Return [x, y] of the center of cell containing provided text 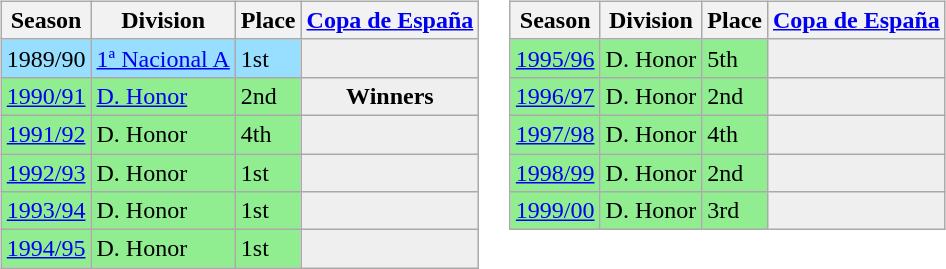
3rd [735, 211]
1992/93 [46, 173]
1997/98 [555, 134]
1ª Nacional A [163, 58]
1991/92 [46, 134]
Winners [390, 96]
1999/00 [555, 211]
1989/90 [46, 58]
5th [735, 58]
1993/94 [46, 211]
1990/91 [46, 96]
1994/95 [46, 249]
1995/96 [555, 58]
1998/99 [555, 173]
1996/97 [555, 96]
